Output the [X, Y] coordinate of the center of the cell containing the given text.  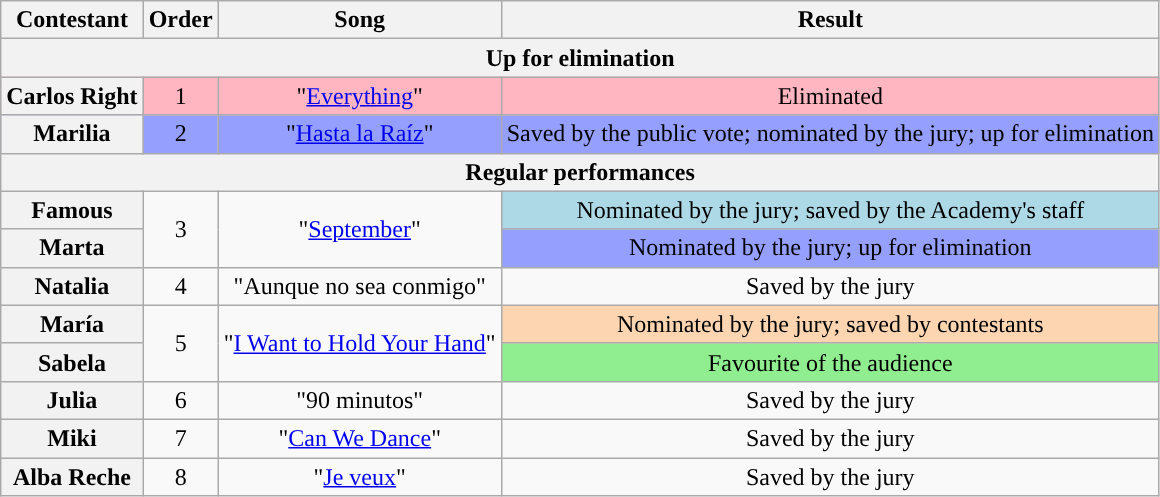
7 [180, 438]
"I Want to Hold Your Hand" [360, 343]
Alba Reche [72, 477]
Marilia [72, 134]
Order [180, 20]
Famous [72, 210]
Nominated by the jury; saved by contestants [830, 324]
"Je veux" [360, 477]
5 [180, 343]
"90 minutos" [360, 400]
Miki [72, 438]
Song [360, 20]
"Hasta la Raíz" [360, 134]
8 [180, 477]
"Everything" [360, 96]
"Can We Dance" [360, 438]
Carlos Right [72, 96]
Favourite of the audience [830, 362]
1 [180, 96]
Sabela [72, 362]
Nominated by the jury; up for elimination [830, 248]
Result [830, 20]
Julia [72, 400]
3 [180, 229]
Regular performances [580, 172]
Saved by the public vote; nominated by the jury; up for elimination [830, 134]
4 [180, 286]
María [72, 324]
2 [180, 134]
Contestant [72, 20]
Marta [72, 248]
Nominated by the jury; saved by the Academy's staff [830, 210]
6 [180, 400]
Eliminated [830, 96]
"September" [360, 229]
Natalia [72, 286]
"Aunque no sea conmigo" [360, 286]
Up for elimination [580, 58]
